Identify which cell holds the provided text, then report its (X, Y) central coordinate. 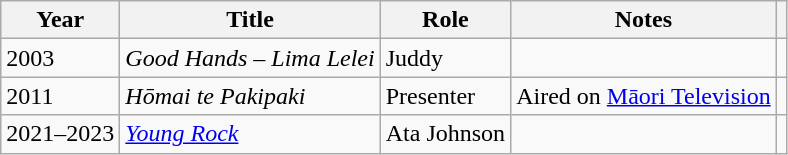
2021–2023 (60, 134)
Good Hands – Lima Lelei (250, 58)
2011 (60, 96)
Notes (644, 20)
Aired on Māori Television (644, 96)
Presenter (445, 96)
Young Rock (250, 134)
Hōmai te Pakipaki (250, 96)
Title (250, 20)
Ata Johnson (445, 134)
2003 (60, 58)
Year (60, 20)
Juddy (445, 58)
Role (445, 20)
